Extract the [x, y] coordinate from the center of the cell holding the provided text.  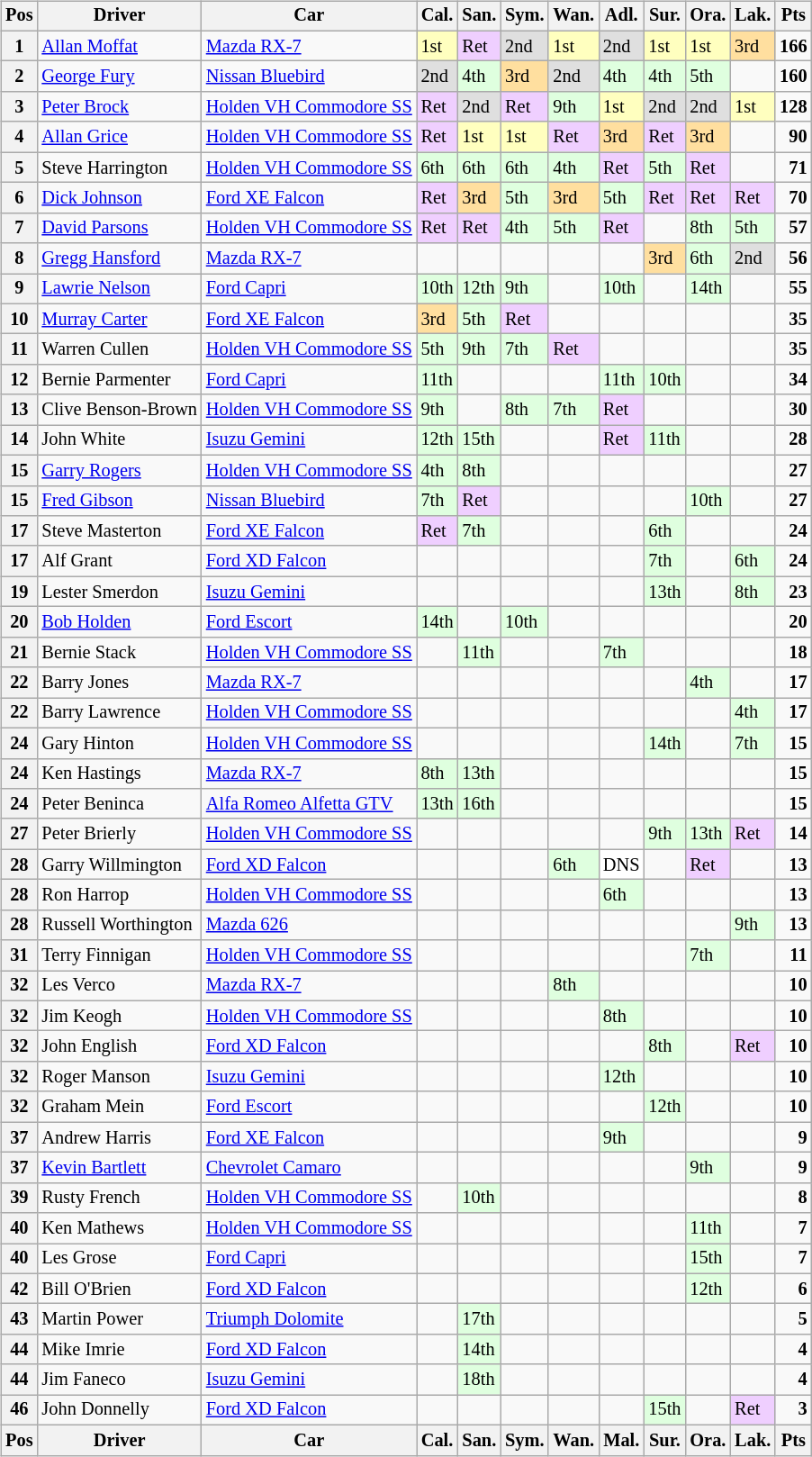
David Parsons [119, 228]
128 [793, 107]
Adl. [621, 16]
71 [793, 167]
18th [480, 1380]
Ken Mathews [119, 1228]
30 [793, 410]
Lawrie Nelson [119, 289]
George Fury [119, 77]
Fred Gibson [119, 501]
Murray Carter [119, 319]
2 [19, 77]
23 [793, 592]
Dick Johnson [119, 198]
Roger Manson [119, 1077]
Lester Smerdon [119, 592]
Bob Holden [119, 622]
1 [19, 46]
Mazda 626 [310, 925]
Martin Power [119, 1319]
Bill O'Brien [119, 1289]
Peter Brierly [119, 834]
21 [19, 652]
31 [19, 955]
Garry Rogers [119, 470]
Warren Cullen [119, 349]
Chevrolet Camaro [310, 1168]
Ken Hastings [119, 774]
12 [19, 380]
Steve Masterton [119, 531]
Steve Harrington [119, 167]
18 [793, 652]
70 [793, 198]
42 [19, 1289]
56 [793, 258]
Les Grose [119, 1259]
Peter Brock [119, 107]
90 [793, 137]
Terry Finnigan [119, 955]
Les Verco [119, 986]
Mike Imrie [119, 1350]
Russell Worthington [119, 925]
Bernie Parmenter [119, 380]
34 [793, 380]
Mal. [621, 1440]
46 [19, 1410]
Triumph Dolomite [310, 1319]
Alf Grant [119, 561]
Barry Lawrence [119, 713]
57 [793, 228]
Peter Beninca [119, 804]
John Donnelly [119, 1410]
Andrew Harris [119, 1137]
John White [119, 440]
39 [19, 1198]
Gary Hinton [119, 743]
John English [119, 1046]
16th [480, 804]
Kevin Bartlett [119, 1168]
Allan Grice [119, 137]
17th [480, 1319]
Ron Harrop [119, 895]
43 [19, 1319]
Garry Willmington [119, 864]
Gregg Hansford [119, 258]
166 [793, 46]
Graham Mein [119, 1107]
Rusty French [119, 1198]
Jim Faneco [119, 1380]
Clive Benson-Brown [119, 410]
Barry Jones [119, 683]
Jim Keogh [119, 1016]
160 [793, 77]
Bernie Stack [119, 652]
Alfa Romeo Alfetta GTV [310, 804]
55 [793, 289]
Allan Moffat [119, 46]
19 [19, 592]
DNS [621, 864]
